Detect which cell encompasses the target text, then output its (x, y) center coordinate. 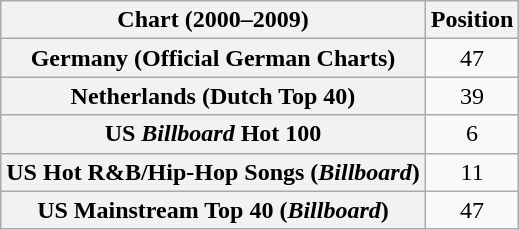
Position (472, 20)
11 (472, 172)
Germany (Official German Charts) (213, 58)
US Hot R&B/Hip-Hop Songs (Billboard) (213, 172)
39 (472, 96)
Netherlands (Dutch Top 40) (213, 96)
6 (472, 134)
US Billboard Hot 100 (213, 134)
US Mainstream Top 40 (Billboard) (213, 210)
Chart (2000–2009) (213, 20)
